From the cell containing the given text, extract its center point as (X, Y) coordinate. 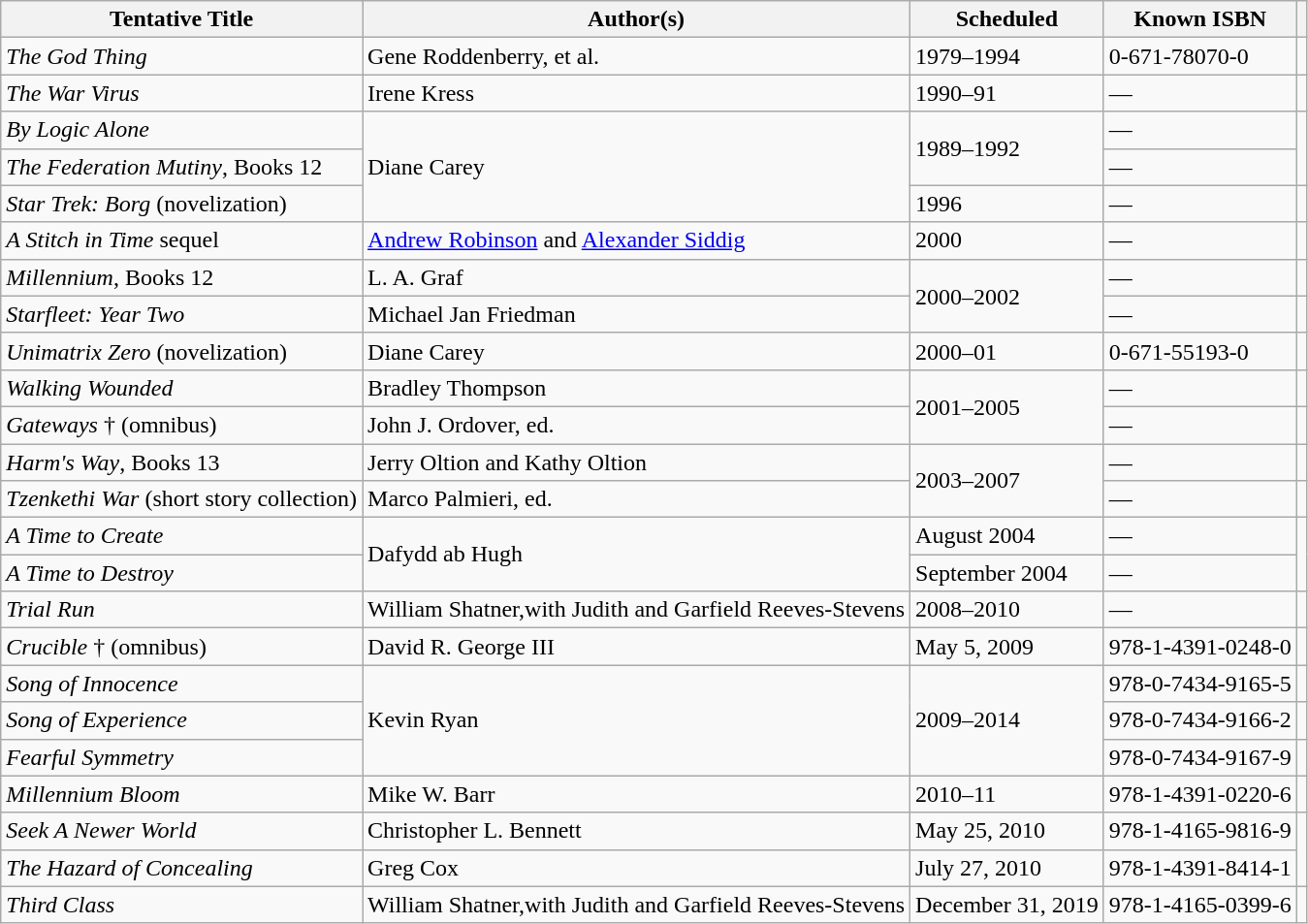
978-0-7434-9165-5 (1200, 684)
Irene Kress (636, 93)
Fearful Symmetry (182, 757)
By Logic Alone (182, 130)
2000–01 (1007, 351)
Mike W. Barr (636, 794)
Starfleet: Year Two (182, 314)
A Time to Create (182, 536)
Tzenkethi War (short story collection) (182, 499)
978-1-4391-0248-0 (1200, 647)
Author(s) (636, 19)
2003–2007 (1007, 481)
David R. George III (636, 647)
Known ISBN (1200, 19)
A Stitch in Time sequel (182, 240)
2008–2010 (1007, 610)
John J. Ordover, ed. (636, 425)
Millennium Bloom (182, 794)
Jerry Oltion and Kathy Oltion (636, 462)
0-671-78070-0 (1200, 56)
978-1-4391-0220-6 (1200, 794)
Kevin Ryan (636, 720)
Dafydd ab Hugh (636, 555)
978-0-7434-9166-2 (1200, 720)
Christopher L. Bennett (636, 831)
Harm's Way, Books 13 (182, 462)
978-0-7434-9167-9 (1200, 757)
A Time to Destroy (182, 573)
September 2004 (1007, 573)
Scheduled (1007, 19)
Unimatrix Zero (novelization) (182, 351)
2009–2014 (1007, 720)
L. A. Graf (636, 277)
Andrew Robinson and Alexander Siddig (636, 240)
Michael Jan Friedman (636, 314)
Millennium, Books 12 (182, 277)
The Federation Mutiny, Books 12 (182, 167)
Gateways † (omnibus) (182, 425)
May 25, 2010 (1007, 831)
Crucible † (omnibus) (182, 647)
Marco Palmieri, ed. (636, 499)
Tentative Title (182, 19)
Star Trek: Borg (novelization) (182, 204)
2001–2005 (1007, 406)
The Hazard of Concealing (182, 868)
The War Virus (182, 93)
Gene Roddenberry, et al. (636, 56)
Third Class (182, 905)
978-1-4165-9816-9 (1200, 831)
Trial Run (182, 610)
Greg Cox (636, 868)
Song of Innocence (182, 684)
Seek A Newer World (182, 831)
July 27, 2010 (1007, 868)
2000–2002 (1007, 296)
Bradley Thompson (636, 388)
2010–11 (1007, 794)
December 31, 2019 (1007, 905)
1989–1992 (1007, 148)
August 2004 (1007, 536)
978-1-4391-8414-1 (1200, 868)
0-671-55193-0 (1200, 351)
1996 (1007, 204)
1979–1994 (1007, 56)
Walking Wounded (182, 388)
May 5, 2009 (1007, 647)
The God Thing (182, 56)
Song of Experience (182, 720)
978-1-4165-0399-6 (1200, 905)
1990–91 (1007, 93)
2000 (1007, 240)
